Capture the cell that displays the provided text and extract its [X, Y] central coordinate. 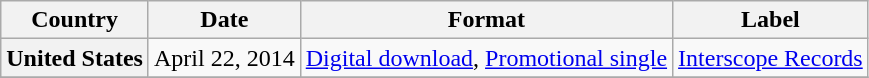
Country [75, 20]
Date [224, 20]
Format [486, 20]
Label [771, 20]
April 22, 2014 [224, 58]
United States [75, 58]
Interscope Records [771, 58]
Digital download, Promotional single [486, 58]
